Return [X, Y] of the center of cell containing provided text 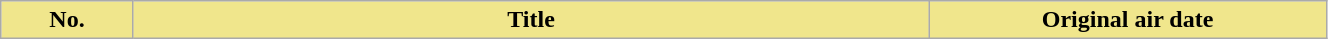
No. [68, 20]
Title [530, 20]
Original air date [1128, 20]
